Return the [X, Y] coordinate for the center point of the cell that contains the specified text.  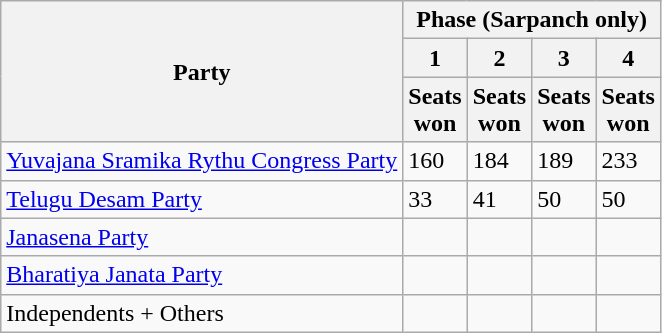
Independents + Others [202, 313]
41 [499, 199]
1 [435, 58]
Yuvajana Sramika Rythu Congress Party [202, 161]
Bharatiya Janata Party [202, 275]
Telugu Desam Party [202, 199]
2 [499, 58]
Phase (Sarpanch only) [532, 20]
233 [628, 161]
Janasena Party [202, 237]
3 [564, 58]
184 [499, 161]
33 [435, 199]
189 [564, 161]
160 [435, 161]
4 [628, 58]
Party [202, 72]
